Identify which cell holds the provided text, then report its (X, Y) central coordinate. 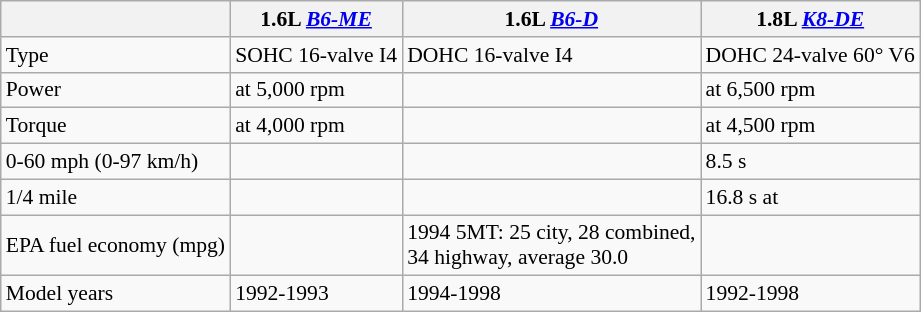
DOHC 16-valve I4 (551, 55)
DOHC 24-valve 60° V6 (810, 55)
1992-1993 (316, 294)
at 4,500 rpm (810, 126)
1/4 mile (116, 197)
8.5 s (810, 162)
1994-1998 (551, 294)
16.8 s at (810, 197)
Model years (116, 294)
1992-1998 (810, 294)
1.6L B6-ME (316, 19)
1.6L B6-D (551, 19)
Type (116, 55)
at 4,000 rpm (316, 126)
1.8L K8-DE (810, 19)
1994 5MT: 25 city, 28 combined,34 highway, average 30.0 (551, 246)
EPA fuel economy (mpg) (116, 246)
at 6,500 rpm (810, 90)
Torque (116, 126)
SOHC 16-valve I4 (316, 55)
at 5,000 rpm (316, 90)
Power (116, 90)
0-60 mph (0-97 km/h) (116, 162)
